Capture the cell that displays the provided text and extract its (X, Y) central coordinate. 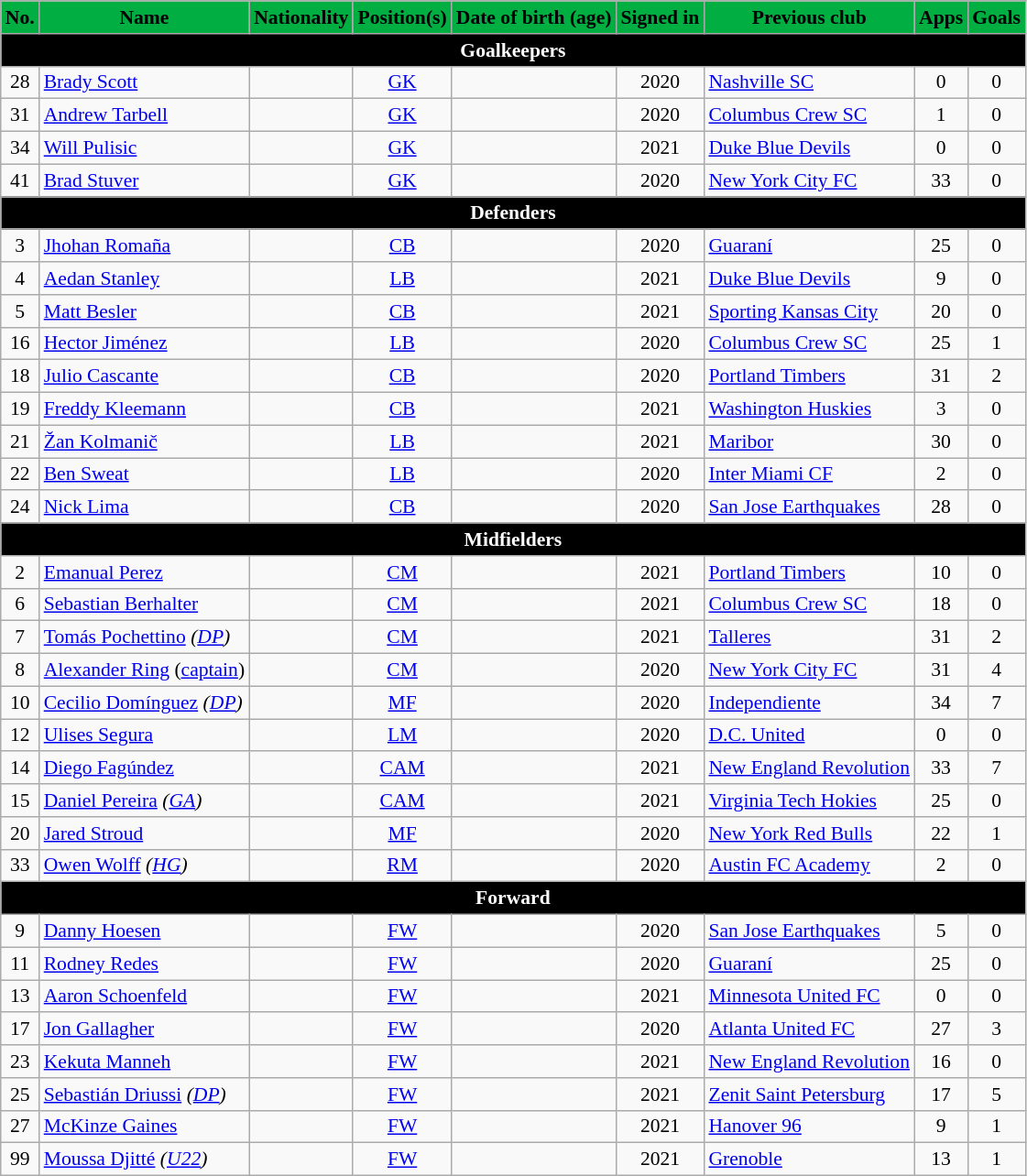
14 (20, 768)
Goalkeepers (513, 50)
99 (20, 1160)
No. (20, 17)
Sebastian Berhalter (145, 604)
Zenit Saint Petersburg (809, 1094)
Žan Kolmanič (145, 441)
Moussa Djitté (U22) (145, 1160)
Date of birth (age) (534, 17)
Washington Huskies (809, 409)
RM (401, 866)
Ulises Segura (145, 735)
Austin FC Academy (809, 866)
Grenoble (809, 1160)
24 (20, 507)
Minnesota United FC (809, 996)
Brady Scott (145, 82)
Virginia Tech Hokies (809, 800)
Will Pulisic (145, 148)
Atlanta United FC (809, 1029)
Signed in (661, 17)
Nationality (300, 17)
12 (20, 735)
McKinze Gaines (145, 1127)
Nashville SC (809, 82)
Freddy Kleemann (145, 409)
8 (20, 670)
Matt Besler (145, 311)
Inter Miami CF (809, 474)
21 (20, 441)
Owen Wolff (HG) (145, 866)
Talleres (809, 637)
Tomás Pochettino (DP) (145, 637)
Ben Sweat (145, 474)
Jon Gallagher (145, 1029)
Brad Stuver (145, 180)
15 (20, 800)
Independiente (809, 702)
Kekuta Manneh (145, 1062)
Midfielders (513, 539)
Sebastián Driussi (DP) (145, 1094)
Nick Lima (145, 507)
D.C. United (809, 735)
Rodney Redes (145, 964)
New York Red Bulls (809, 833)
30 (941, 441)
Defenders (513, 213)
Aaron Schoenfeld (145, 996)
LM (401, 735)
Sporting Kansas City (809, 311)
Forward (513, 898)
Alexander Ring (captain) (145, 670)
19 (20, 409)
Diego Fagúndez (145, 768)
Maribor (809, 441)
Jhohan Romaña (145, 246)
Daniel Pereira (GA) (145, 800)
41 (20, 180)
Julio Cascante (145, 376)
Apps (941, 17)
Cecilio Domínguez (DP) (145, 702)
Andrew Tarbell (145, 115)
Aedan Stanley (145, 278)
Position(s) (401, 17)
11 (20, 964)
Previous club (809, 17)
Hector Jiménez (145, 343)
6 (20, 604)
Emanual Perez (145, 572)
Hanover 96 (809, 1127)
Goals (997, 17)
23 (20, 1062)
Name (145, 17)
Jared Stroud (145, 833)
Danny Hoesen (145, 931)
